Detect which cell encompasses the target text, then output its [X, Y] center coordinate. 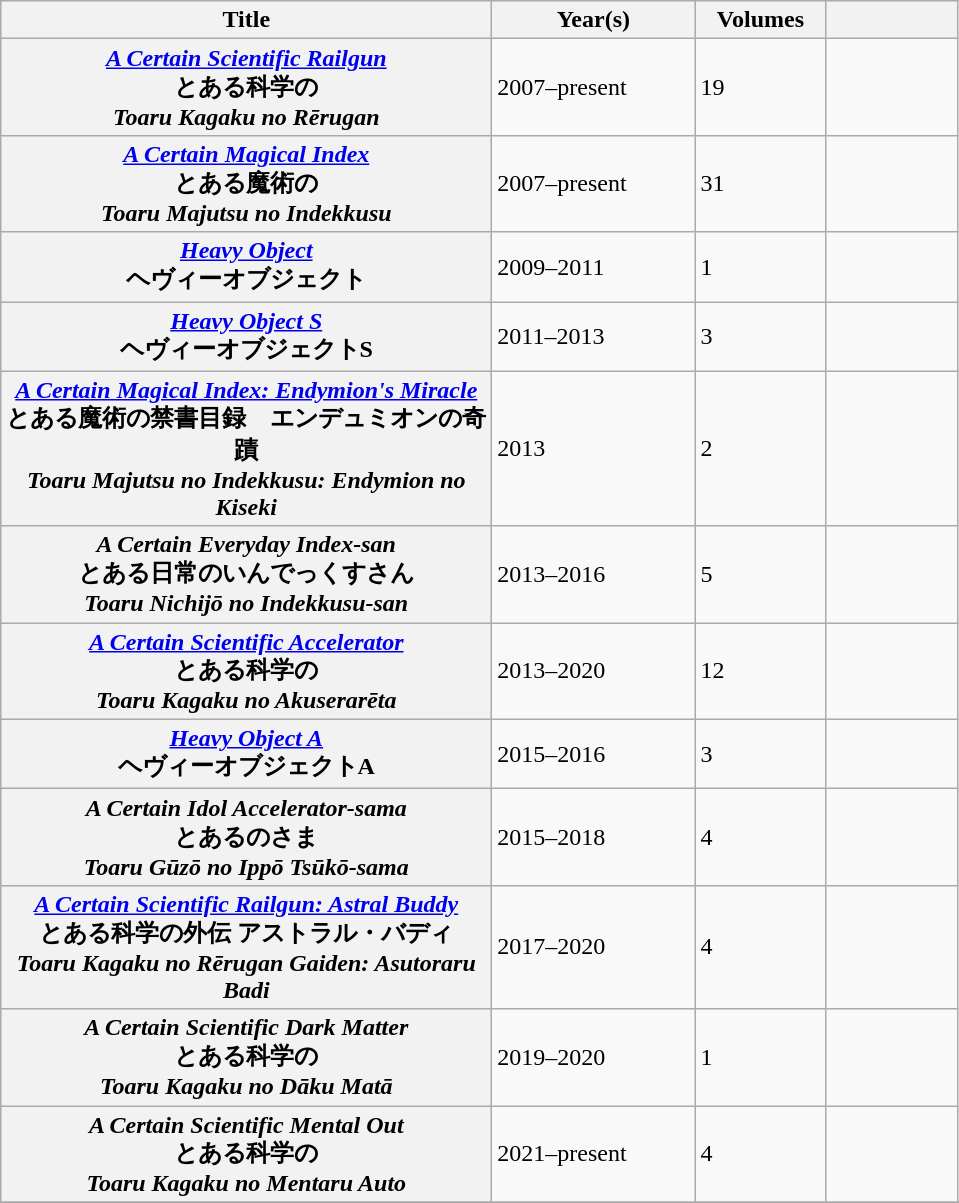
5 [760, 574]
Year(s) [594, 20]
2013–2020 [594, 672]
2015–2018 [594, 838]
2015–2016 [594, 754]
Title [246, 20]
2021–present [594, 1154]
19 [760, 88]
A Certain Scientific Acceleratorとある科学のToaru Kagaku no Akuserarēta [246, 672]
A Certain Scientific Railgun: Astral Buddyとある科学の外伝 アストラル・バディToaru Kagaku no Rērugan Gaiden: Asutoraru Badi [246, 947]
31 [760, 184]
2013–2016 [594, 574]
2013 [594, 448]
A Certain Everyday Index-sanとある日常のいんでっくすさんToaru Nichijō no Indekkusu-san [246, 574]
A Certain Idol Accelerator-samaとあるのさまToaru Gūzō no Ippō Tsūkō-sama [246, 838]
2 [760, 448]
2011–2013 [594, 337]
Heavy Object AヘヴィーオブジェクトA [246, 754]
A Certain Scientific Railgunとある科学のToaru Kagaku no Rērugan [246, 88]
A Certain Scientific Dark Matterとある科学のToaru Kagaku no Dāku Matā [246, 1058]
A Certain Scientific Mental Outとある科学のToaru Kagaku no Mentaru Auto [246, 1154]
A Certain Magical Indexとある魔術のToaru Majutsu no Indekkusu [246, 184]
2009–2011 [594, 267]
Heavy Object SヘヴィーオブジェクトS [246, 337]
2019–2020 [594, 1058]
Volumes [760, 20]
A Certain Magical Index: Endymion's Miracleとある魔術の禁書目録 エンデュミオンの奇蹟Toaru Majutsu no Indekkusu: Endymion no Kiseki [246, 448]
2017–2020 [594, 947]
Heavy Objectヘヴィーオブジェクト [246, 267]
12 [760, 672]
